Provide the (X, Y) coordinate of the cell's center where the given text is located.  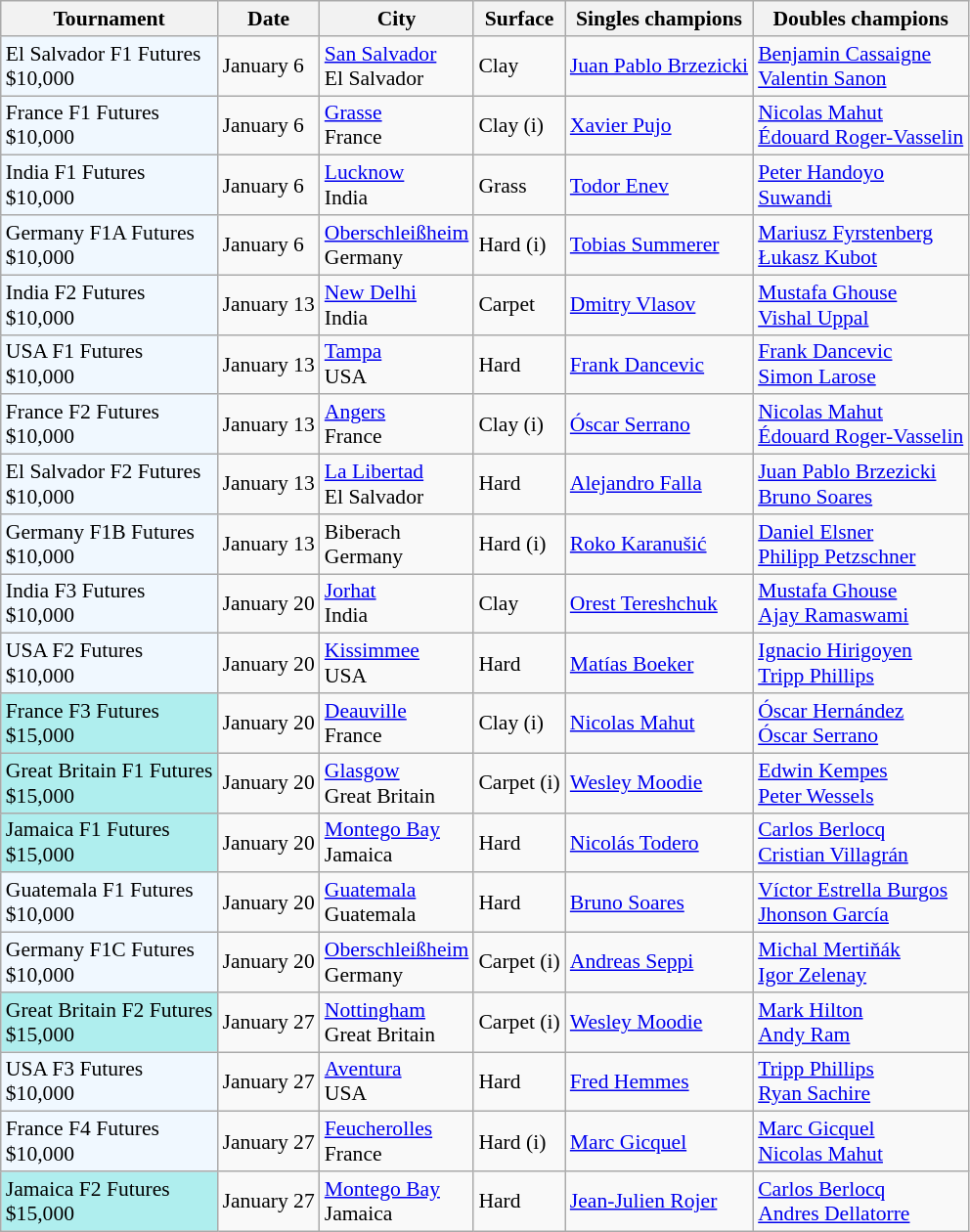
Carpet (518, 305)
Date (269, 19)
Mustafa Ghouse Ajay Ramaswami (860, 604)
JorhatIndia (397, 604)
Jamaica F2 Futures$15,000 (110, 1201)
Jean-Julien Rojer (659, 1201)
Germany F1B Futures$10,000 (110, 544)
Alejandro Falla (659, 485)
Orest Tereshchuk (659, 604)
Andreas Seppi (659, 962)
La LibertadEl Salvador (397, 485)
France F1 Futures$10,000 (110, 125)
France F4 Futures$10,000 (110, 1142)
Surface (518, 19)
GrasseFrance (397, 125)
Marc Gicquel (659, 1142)
Singles champions (659, 19)
Germany F1A Futures$10,000 (110, 244)
BiberachGermany (397, 544)
Matías Boeker (659, 663)
Bruno Soares (659, 903)
GlasgowGreat Britain (397, 782)
Nicolás Todero (659, 843)
Carlos Berlocq Cristian Villagrán (860, 843)
USA F1 Futures$10,000 (110, 364)
Marc Gicquel Nicolas Mahut (860, 1142)
India F1 Futures$10,000 (110, 186)
Carlos Berlocq Andres Dellatorre (860, 1201)
Óscar Serrano (659, 424)
Michal Mertiňák Igor Zelenay (860, 962)
Grass (518, 186)
India F3 Futures$10,000 (110, 604)
Tournament (110, 19)
India F2 Futures$10,000 (110, 305)
Mark Hilton Andy Ram (860, 1023)
Peter Handoyo Suwandi (860, 186)
Mariusz Fyrstenberg Łukasz Kubot (860, 244)
Doubles champions (860, 19)
France F2 Futures$10,000 (110, 424)
Jamaica F1 Futures$15,000 (110, 843)
KissimmeeUSA (397, 663)
FeucherollesFrance (397, 1142)
GuatemalaGuatemala (397, 903)
DeauvilleFrance (397, 724)
El Salvador F2 Futures$10,000 (110, 485)
Benjamin Cassaigne Valentin Sanon (860, 66)
New DelhiIndia (397, 305)
NottinghamGreat Britain (397, 1023)
Fred Hemmes (659, 1081)
El Salvador F1 Futures$10,000 (110, 66)
Frank Dancevic Simon Larose (860, 364)
Frank Dancevic (659, 364)
Germany F1C Futures$10,000 (110, 962)
Daniel Elsner Philipp Petzschner (860, 544)
Óscar Hernández Óscar Serrano (860, 724)
AngersFrance (397, 424)
Roko Karanušić (659, 544)
City (397, 19)
USA F3 Futures$10,000 (110, 1081)
France F3 Futures$15,000 (110, 724)
Guatemala F1 Futures$10,000 (110, 903)
LucknowIndia (397, 186)
Mustafa Ghouse Vishal Uppal (860, 305)
AventuraUSA (397, 1081)
Nicolas Mahut (659, 724)
Juan Pablo Brzezicki Bruno Soares (860, 485)
San SalvadorEl Salvador (397, 66)
Víctor Estrella Burgos Jhonson García (860, 903)
Juan Pablo Brzezicki (659, 66)
Great Britain F1 Futures$15,000 (110, 782)
TampaUSA (397, 364)
Tripp Phillips Ryan Sachire (860, 1081)
Tobias Summerer (659, 244)
Ignacio Hirigoyen Tripp Phillips (860, 663)
Xavier Pujo (659, 125)
Todor Enev (659, 186)
Great Britain F2 Futures$15,000 (110, 1023)
Dmitry Vlasov (659, 305)
USA F2 Futures$10,000 (110, 663)
Edwin Kempes Peter Wessels (860, 782)
